Scan for the cell matching the given text and deliver its [X, Y] coordinate at center. 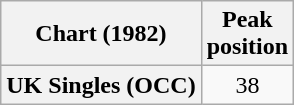
38 [247, 85]
Chart (1982) [101, 34]
Peakposition [247, 34]
UK Singles (OCC) [101, 85]
